Search for the cell housing the specified text and yield its [x, y] center coordinate. 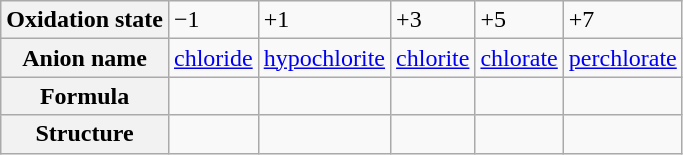
hypochlorite [324, 58]
+5 [519, 20]
+7 [622, 20]
perchlorate [622, 58]
chlorite [433, 58]
+1 [324, 20]
Formula [85, 96]
Oxidation state [85, 20]
−1 [213, 20]
Anion name [85, 58]
+3 [433, 20]
chlorate [519, 58]
chloride [213, 58]
Structure [85, 134]
